Search for the cell housing the specified text and yield its [x, y] center coordinate. 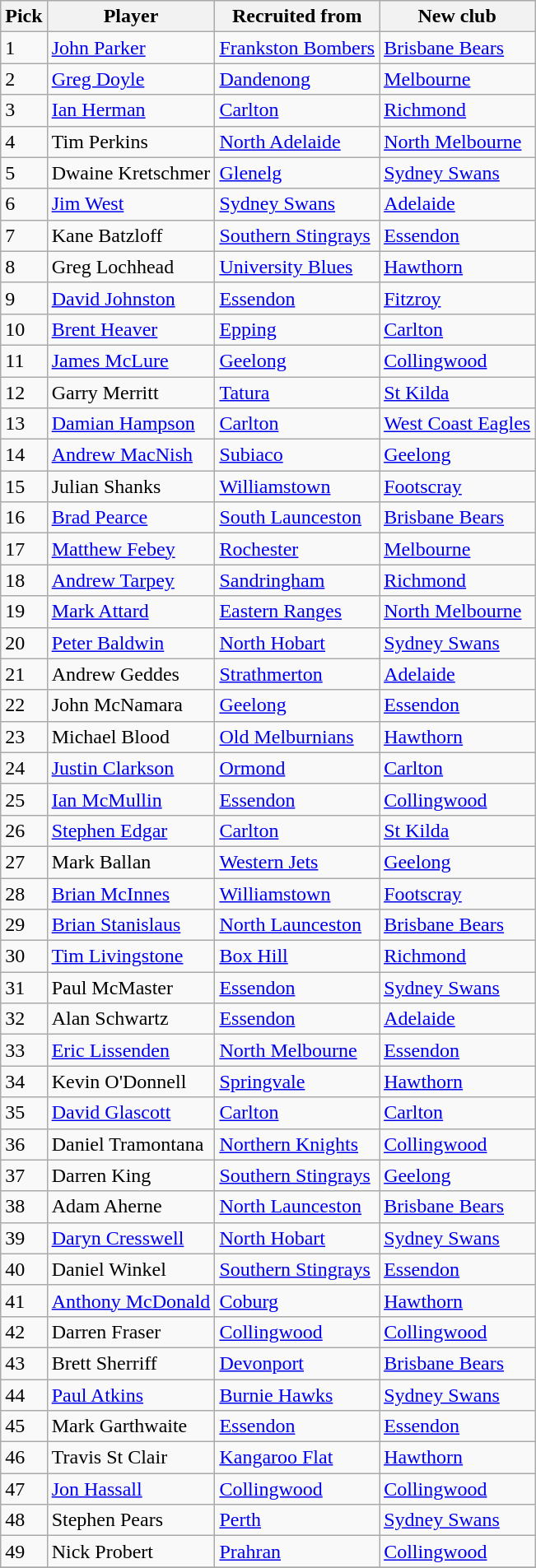
16 [24, 518]
Player [131, 16]
Sandringham [297, 580]
8 [24, 267]
Rochester [297, 549]
Nick Probert [131, 1552]
Greg Doyle [131, 79]
Matthew Febey [131, 549]
Adam Aherne [131, 1207]
20 [24, 643]
Dandenong [297, 79]
6 [24, 204]
33 [24, 1050]
James McLure [131, 361]
Dwaine Kretschmer [131, 173]
Springvale [297, 1082]
Frankston Bombers [297, 48]
Tatura [297, 393]
Paul Atkins [131, 1395]
South Launceston [297, 518]
Alan Schwartz [131, 1019]
17 [24, 549]
15 [24, 486]
Andrew Tarpey [131, 580]
28 [24, 893]
9 [24, 298]
David Glascott [131, 1113]
13 [24, 424]
Northern Knights [297, 1144]
Ormond [297, 768]
Kevin O'Donnell [131, 1082]
Burnie Hawks [297, 1395]
Jim West [131, 204]
Anthony McDonald [131, 1300]
Epping [297, 329]
Perth [297, 1520]
36 [24, 1144]
Strathmerton [297, 674]
Damian Hampson [131, 424]
Brian Stanislaus [131, 925]
47 [24, 1489]
John McNamara [131, 705]
25 [24, 799]
Prahran [297, 1552]
Brent Heaver [131, 329]
40 [24, 1269]
4 [24, 142]
Recruited from [297, 16]
Eastern Ranges [297, 612]
Kangaroo Flat [297, 1458]
1 [24, 48]
5 [24, 173]
23 [24, 737]
Box Hill [297, 956]
Ian McMullin [131, 799]
Darren Fraser [131, 1332]
24 [24, 768]
John Parker [131, 48]
Kane Batzloff [131, 235]
38 [24, 1207]
Western Jets [297, 862]
Subiaco [297, 455]
39 [24, 1238]
Andrew MacNish [131, 455]
Peter Baldwin [131, 643]
Mark Attard [131, 612]
41 [24, 1300]
David Johnston [131, 298]
Glenelg [297, 173]
Darren King [131, 1175]
49 [24, 1552]
Paul McMaster [131, 988]
Coburg [297, 1300]
Daniel Tramontana [131, 1144]
22 [24, 705]
46 [24, 1458]
27 [24, 862]
12 [24, 393]
Brad Pearce [131, 518]
29 [24, 925]
Brett Sherriff [131, 1363]
Tim Livingstone [131, 956]
10 [24, 329]
North Adelaide [297, 142]
35 [24, 1113]
Garry Merritt [131, 393]
26 [24, 831]
34 [24, 1082]
Travis St Clair [131, 1458]
Stephen Pears [131, 1520]
21 [24, 674]
19 [24, 612]
Jon Hassall [131, 1489]
18 [24, 580]
45 [24, 1426]
New club [458, 16]
42 [24, 1332]
Stephen Edgar [131, 831]
University Blues [297, 267]
14 [24, 455]
44 [24, 1395]
Devonport [297, 1363]
30 [24, 956]
37 [24, 1175]
7 [24, 235]
32 [24, 1019]
Ian Herman [131, 110]
43 [24, 1363]
11 [24, 361]
Tim Perkins [131, 142]
Julian Shanks [131, 486]
Pick [24, 16]
Old Melburnians [297, 737]
Mark Garthwaite [131, 1426]
West Coast Eagles [458, 424]
Mark Ballan [131, 862]
Daniel Winkel [131, 1269]
Justin Clarkson [131, 768]
Brian McInnes [131, 893]
48 [24, 1520]
3 [24, 110]
Eric Lissenden [131, 1050]
31 [24, 988]
2 [24, 79]
Fitzroy [458, 298]
Daryn Cresswell [131, 1238]
Michael Blood [131, 737]
Greg Lochhead [131, 267]
Andrew Geddes [131, 674]
